Determine the (x, y) coordinate at the center of the cell enclosing the given text.  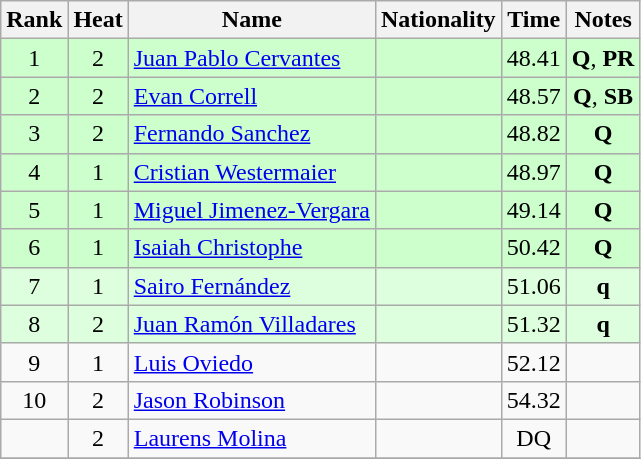
Name (252, 20)
Notes (603, 20)
7 (34, 286)
Q, PR (603, 58)
6 (34, 248)
Luis Oviedo (252, 362)
Evan Correll (252, 96)
Time (534, 20)
Fernando Sanchez (252, 134)
54.32 (534, 400)
Q, SB (603, 96)
Nationality (438, 20)
9 (34, 362)
Rank (34, 20)
DQ (534, 438)
48.57 (534, 96)
Jason Robinson (252, 400)
Juan Pablo Cervantes (252, 58)
50.42 (534, 248)
48.97 (534, 172)
48.82 (534, 134)
52.12 (534, 362)
4 (34, 172)
Laurens Molina (252, 438)
Heat (98, 20)
5 (34, 210)
48.41 (534, 58)
49.14 (534, 210)
51.32 (534, 324)
3 (34, 134)
51.06 (534, 286)
Sairo Fernández (252, 286)
Cristian Westermaier (252, 172)
Juan Ramón Villadares (252, 324)
Miguel Jimenez-Vergara (252, 210)
Isaiah Christophe (252, 248)
10 (34, 400)
8 (34, 324)
